Locate the cell with the specified text and output its [x, y] center coordinate. 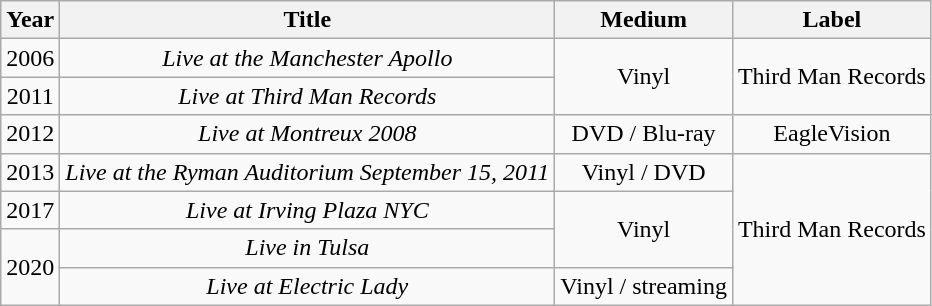
Title [308, 20]
2011 [30, 96]
DVD / Blu-ray [644, 134]
Medium [644, 20]
Live at Irving Plaza NYC [308, 210]
2017 [30, 210]
Vinyl / streaming [644, 286]
2012 [30, 134]
Vinyl / DVD [644, 172]
Label [832, 20]
EagleVision [832, 134]
Live in Tulsa [308, 248]
2020 [30, 267]
Live at Montreux 2008 [308, 134]
Live at the Manchester Apollo [308, 58]
Year [30, 20]
Live at Electric Lady [308, 286]
2013 [30, 172]
Live at Third Man Records [308, 96]
2006 [30, 58]
Live at the Ryman Auditorium September 15, 2011 [308, 172]
